Locate the cell with the specified text and output its (X, Y) center coordinate. 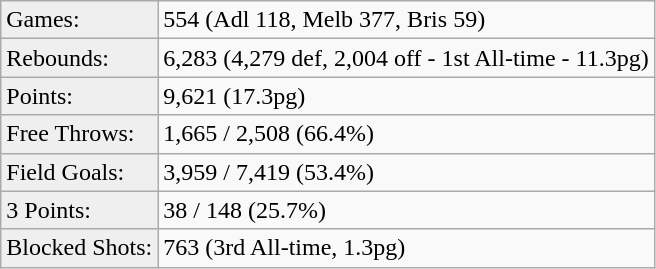
Rebounds: (80, 58)
Blocked Shots: (80, 248)
Free Throws: (80, 134)
3,959 / 7,419 (53.4%) (406, 172)
38 / 148 (25.7%) (406, 210)
Points: (80, 96)
6,283 (4,279 def, 2,004 off - 1st All-time - 11.3pg) (406, 58)
3 Points: (80, 210)
1,665 / 2,508 (66.4%) (406, 134)
Field Goals: (80, 172)
763 (3rd All-time, 1.3pg) (406, 248)
9,621 (17.3pg) (406, 96)
554 (Adl 118, Melb 377, Bris 59) (406, 20)
Games: (80, 20)
